Extract the [X, Y] coordinate from the center of the cell holding the provided text.  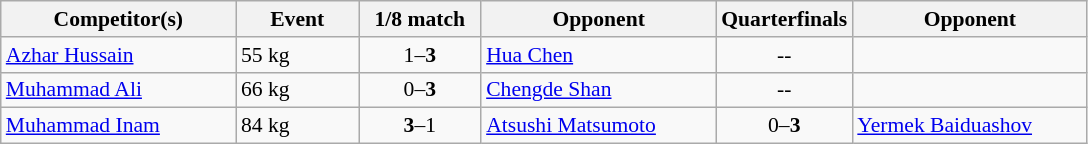
3–1 [420, 126]
66 kg [298, 90]
84 kg [298, 126]
55 kg [298, 55]
Quarterfinals [784, 19]
Muhammad Inam [118, 126]
1/8 match [420, 19]
Muhammad Ali [118, 90]
Yermek Baiduashov [970, 126]
Competitor(s) [118, 19]
Chengde Shan [598, 90]
Hua Chen [598, 55]
Azhar Hussain [118, 55]
1–3 [420, 55]
Event [298, 19]
Atsushi Matsumoto [598, 126]
